From the cell containing the given text, extract its center point as [X, Y] coordinate. 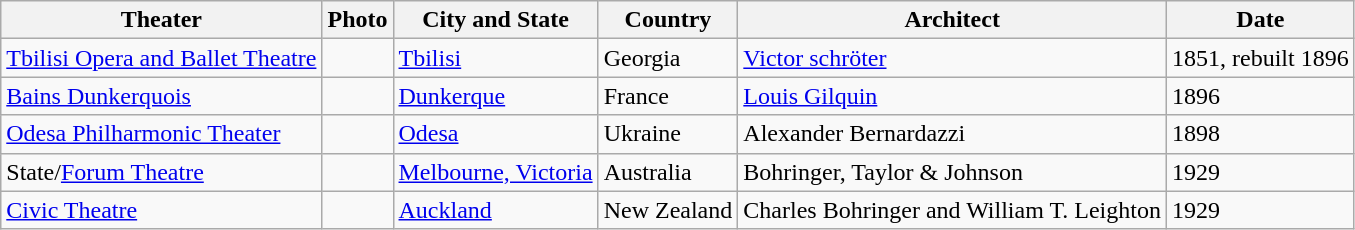
1851, rebuilt 1896 [1260, 58]
Architect [952, 20]
Tbilisi Opera and Ballet Theatre [162, 58]
Photo [358, 20]
Odesa Philharmonic Theater [162, 134]
Charles Bohringer and William T. Leighton [952, 210]
Alexander Bernardazzi [952, 134]
State/Forum Theatre [162, 172]
Bohringer, Taylor & Johnson [952, 172]
Country [668, 20]
Civic Theatre [162, 210]
France [668, 96]
Tbilisi [496, 58]
Ukraine [668, 134]
Date [1260, 20]
1896 [1260, 96]
Georgia [668, 58]
Australia [668, 172]
Auckland [496, 210]
1898 [1260, 134]
Theater [162, 20]
New Zealand [668, 210]
Odesa [496, 134]
Dunkerque [496, 96]
Bains Dunkerquois [162, 96]
Melbourne, Victoria [496, 172]
Victor schröter [952, 58]
City and State [496, 20]
Louis Gilquin [952, 96]
